Search for the cell housing the specified text and yield its (X, Y) center coordinate. 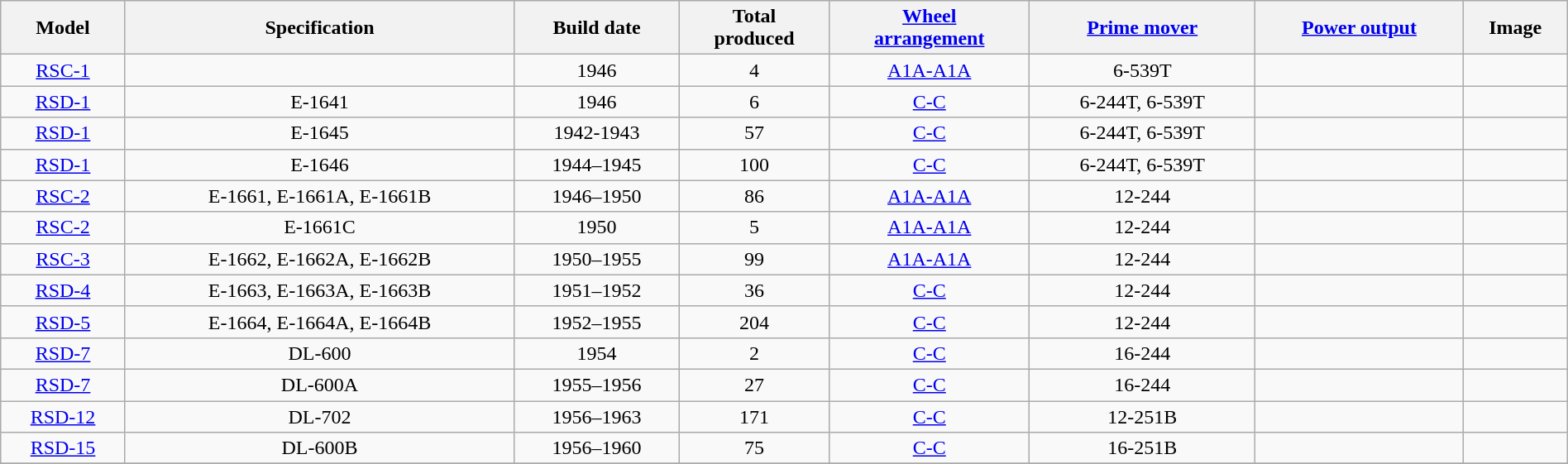
1952–1955 (597, 322)
27 (754, 385)
E-1646 (319, 165)
1956–1960 (597, 448)
RSD-5 (63, 322)
DL-702 (319, 416)
E-1664, E-1664A, E-1664B (319, 322)
1954 (597, 353)
E-1663, E-1663A, E-1663B (319, 290)
6 (754, 102)
RSD-4 (63, 290)
57 (754, 133)
Totalproduced (754, 28)
Build date (597, 28)
E-1645 (319, 133)
4 (754, 70)
204 (754, 322)
1956–1963 (597, 416)
Power output (1360, 28)
36 (754, 290)
12-251B (1143, 416)
Prime mover (1143, 28)
DL-600A (319, 385)
99 (754, 259)
100 (754, 165)
1946–1950 (597, 196)
16-251B (1143, 448)
2 (754, 353)
E-1662, E-1662A, E-1662B (319, 259)
RSC-3 (63, 259)
1944–1945 (597, 165)
RSC-1 (63, 70)
1942-1943 (597, 133)
Wheelarrangement (930, 28)
DL-600 (319, 353)
5 (754, 227)
75 (754, 448)
171 (754, 416)
E-1661C (319, 227)
86 (754, 196)
1950–1955 (597, 259)
Model (63, 28)
1951–1952 (597, 290)
RSD-12 (63, 416)
Specification (319, 28)
RSD-15 (63, 448)
Image (1515, 28)
1950 (597, 227)
E-1641 (319, 102)
E-1661, E-1661A, E-1661B (319, 196)
DL-600B (319, 448)
1955–1956 (597, 385)
6-539T (1143, 70)
